Identify which cell holds the provided text, then report its [X, Y] central coordinate. 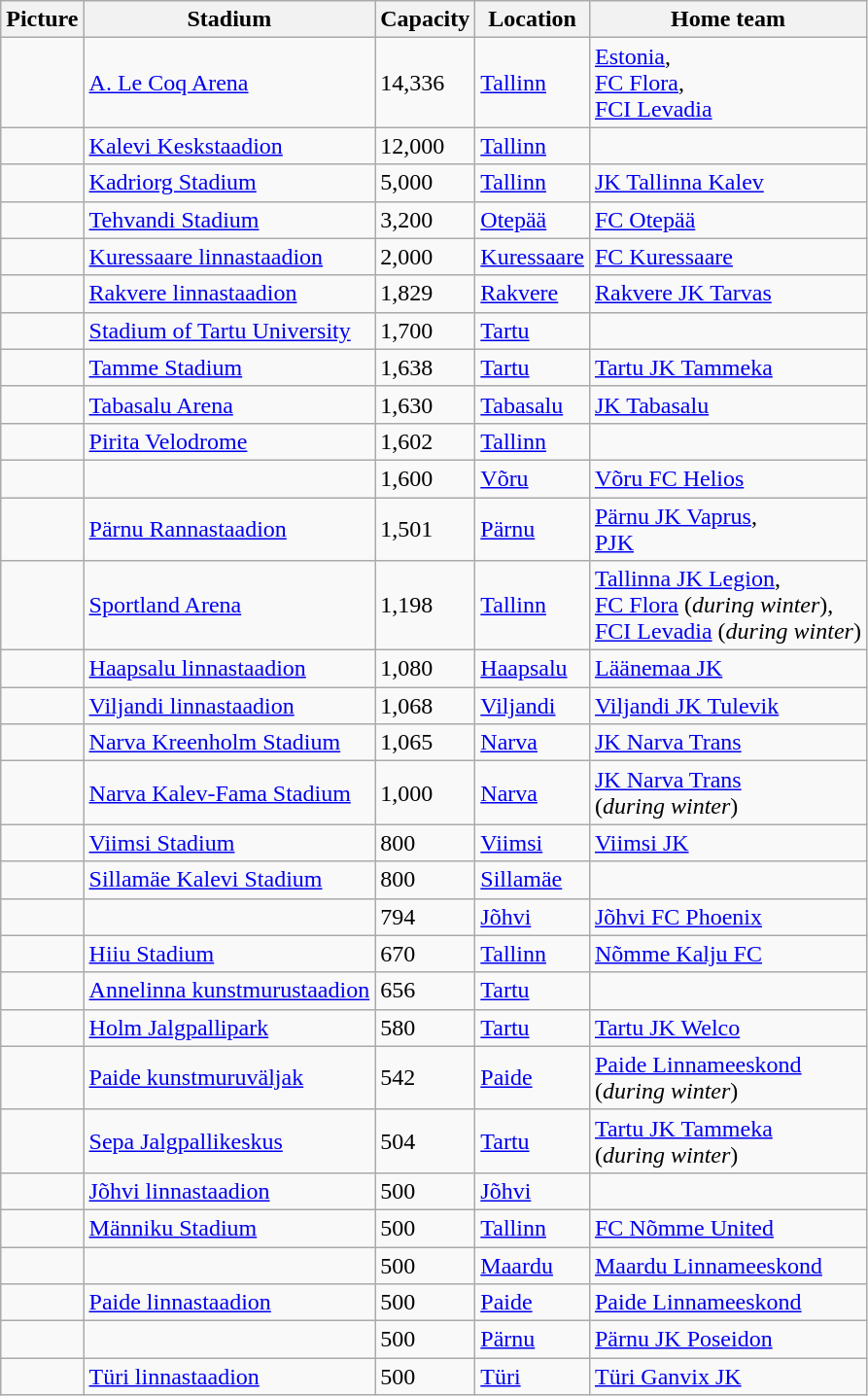
Jõhvi FC Phoenix [727, 917]
656 [426, 991]
Sepa Jalgpallikeskus [229, 1141]
Narva Kreenholm Stadium [229, 743]
1,065 [426, 743]
2,000 [426, 257]
Viimsi [533, 843]
Kuressaare linnastaadion [229, 257]
Viimsi JK [727, 843]
Stadium [229, 19]
JK Narva Trans [727, 743]
Maardu Linnameeskond [727, 1265]
Läänemaa JK [727, 669]
Tehvandi Stadium [229, 220]
Location [533, 19]
Türi [533, 1377]
1,638 [426, 367]
1,829 [426, 294]
Hiiu Stadium [229, 954]
Estonia,FC Flora,FCI Levadia [727, 83]
Sillamäe [533, 880]
Viimsi Stadium [229, 843]
Pärnu Rannastaadion [229, 529]
Home team [727, 19]
Tabasalu Arena [229, 404]
1,700 [426, 331]
Võru [533, 478]
JK Tabasalu [727, 404]
Nõmme Kalju FC [727, 954]
Otepää [533, 220]
Paide Linnameeskond(during winter) [727, 1077]
1,501 [426, 529]
Tallinna JK Legion,FC Flora (during winter),FCI Levadia (during winter) [727, 606]
Türi linnastaadion [229, 1377]
1,198 [426, 606]
14,336 [426, 83]
Kuressaare [533, 257]
Stadium of Tartu University [229, 331]
Rakvere JK Tarvas [727, 294]
Paide linnastaadion [229, 1303]
1,000 [426, 793]
Männiku Stadium [229, 1228]
Annelinna kunstmurustaadion [229, 991]
Maardu [533, 1265]
FC Kuressaare [727, 257]
670 [426, 954]
Haapsalu linnastaadion [229, 669]
794 [426, 917]
Haapsalu [533, 669]
FC Nõmme United [727, 1228]
Viljandi JK Tulevik [727, 706]
Tartu JK Tammeka [727, 367]
JK Tallinna Kalev [727, 183]
1,068 [426, 706]
Capacity [426, 19]
Kadriorg Stadium [229, 183]
Viljandi [533, 706]
FC Otepää [727, 220]
542 [426, 1077]
Tartu JK Tammeka(during winter) [727, 1141]
Pirita Velodrome [229, 441]
Picture [43, 19]
Viljandi linnastaadion [229, 706]
A. Le Coq Arena [229, 83]
Kalevi Keskstaadion [229, 146]
12,000 [426, 146]
Pärnu JK Vaprus,PJK [727, 529]
Sportland Arena [229, 606]
580 [426, 1028]
Võru FC Helios [727, 478]
1,080 [426, 669]
1,630 [426, 404]
Pärnu JK Poseidon [727, 1340]
5,000 [426, 183]
JK Narva Trans(during winter) [727, 793]
Holm Jalgpallipark [229, 1028]
Paide Linnameeskond [727, 1303]
504 [426, 1141]
Jõhvi linnastaadion [229, 1191]
1,600 [426, 478]
Türi Ganvix JK [727, 1377]
Tabasalu [533, 404]
Rakvere linnastaadion [229, 294]
Tamme Stadium [229, 367]
Narva Kalev-Fama Stadium [229, 793]
1,602 [426, 441]
Sillamäe Kalevi Stadium [229, 880]
Rakvere [533, 294]
Tartu JK Welco [727, 1028]
Paide kunstmuruväljak [229, 1077]
3,200 [426, 220]
